Return [X, Y] of the center of cell containing provided text 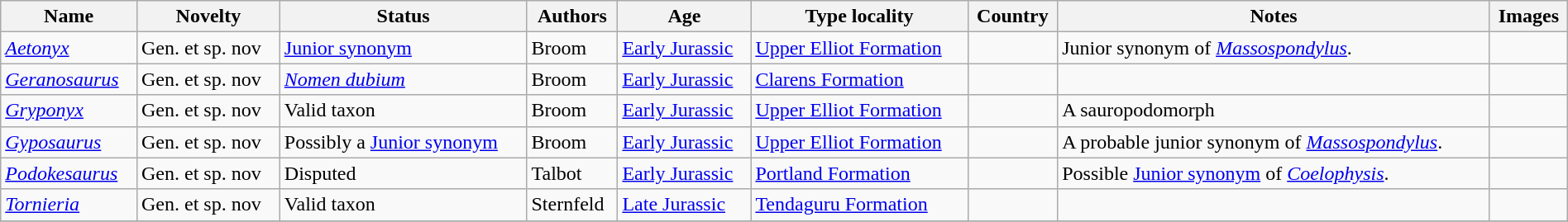
Geranosaurus [69, 79]
Disputed [404, 173]
Country [1012, 17]
Junior synonym [404, 48]
Clarens Formation [859, 79]
Portland Formation [859, 173]
Notes [1274, 17]
A sauropodomorph [1274, 111]
Status [404, 17]
Type locality [859, 17]
Novelty [208, 17]
Tendaguru Formation [859, 205]
Podokesaurus [69, 173]
Authors [572, 17]
Possible Junior synonym of Coelophysis. [1274, 173]
A probable junior synonym of Massospondylus. [1274, 142]
Possibly a Junior synonym [404, 142]
Gyposaurus [69, 142]
Gryponyx [69, 111]
Age [685, 17]
Aetonyx [69, 48]
Late Jurassic [685, 205]
Nomen dubium [404, 79]
Tornieria [69, 205]
Sternfeld [572, 205]
Talbot [572, 173]
Name [69, 17]
Junior synonym of Massospondylus. [1274, 48]
Images [1528, 17]
